Find where the given text appears and provide that cell's center as [x, y] coordinate. 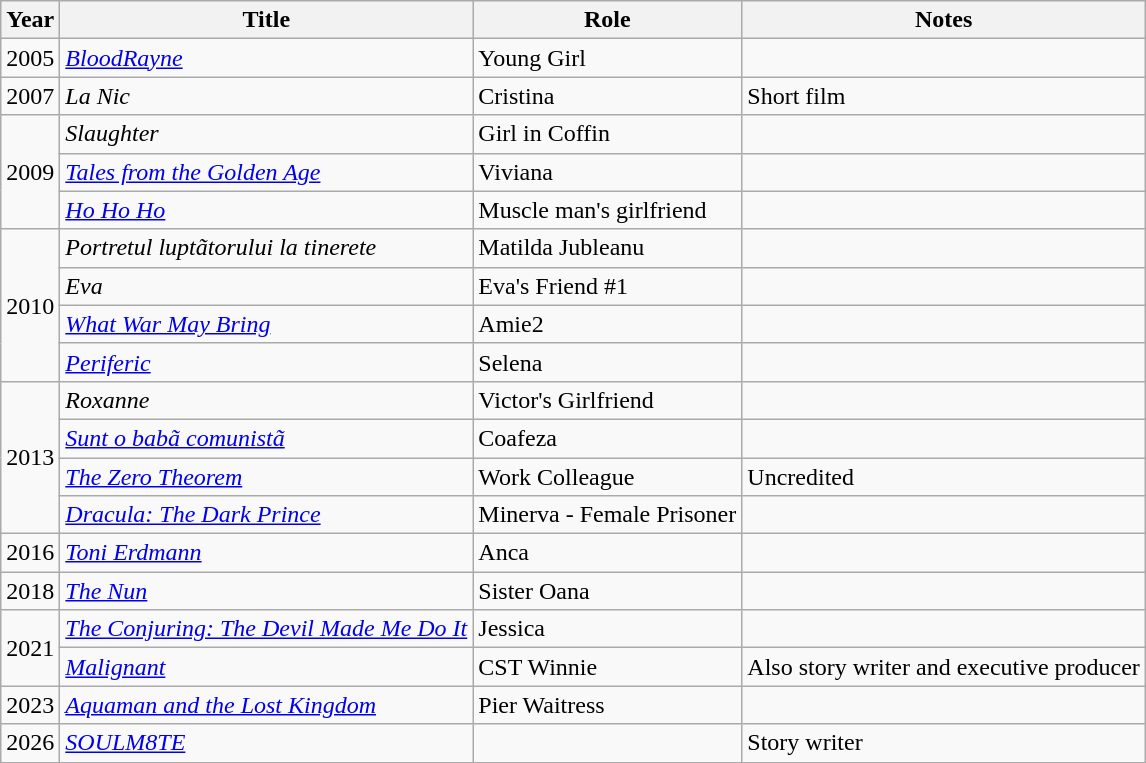
2023 [30, 705]
Muscle man's girlfriend [608, 210]
The Zero Theorem [266, 477]
Girl in Coffin [608, 134]
Victor's Girlfriend [608, 400]
Toni Erdmann [266, 553]
The Conjuring: The Devil Made Me Do It [266, 629]
Year [30, 20]
Pier Waitress [608, 705]
Ho Ho Ho [266, 210]
Short film [944, 96]
Amie2 [608, 324]
Cristina [608, 96]
Story writer [944, 743]
Uncredited [944, 477]
Minerva - Female Prisoner [608, 515]
2021 [30, 648]
Sunt o babã comunistã [266, 438]
Sister Oana [608, 591]
CST Winnie [608, 667]
Work Colleague [608, 477]
Notes [944, 20]
Jessica [608, 629]
BloodRayne [266, 58]
Aquaman and the Lost Kingdom [266, 705]
2010 [30, 305]
2013 [30, 457]
SOULM8TE [266, 743]
Anca [608, 553]
La Nic [266, 96]
Also story writer and executive producer [944, 667]
Portretul luptãtorului la tinerete [266, 248]
The Nun [266, 591]
Young Girl [608, 58]
Eva's Friend #1 [608, 286]
2026 [30, 743]
Coafeza [608, 438]
2018 [30, 591]
Selena [608, 362]
What War May Bring [266, 324]
Title [266, 20]
Eva [266, 286]
Periferic [266, 362]
2007 [30, 96]
Slaughter [266, 134]
Dracula: The Dark Prince [266, 515]
2009 [30, 172]
Roxanne [266, 400]
Matilda Jubleanu [608, 248]
Viviana [608, 172]
2005 [30, 58]
Malignant [266, 667]
Tales from the Golden Age [266, 172]
2016 [30, 553]
Role [608, 20]
